Capture the cell that displays the provided text and extract its [x, y] central coordinate. 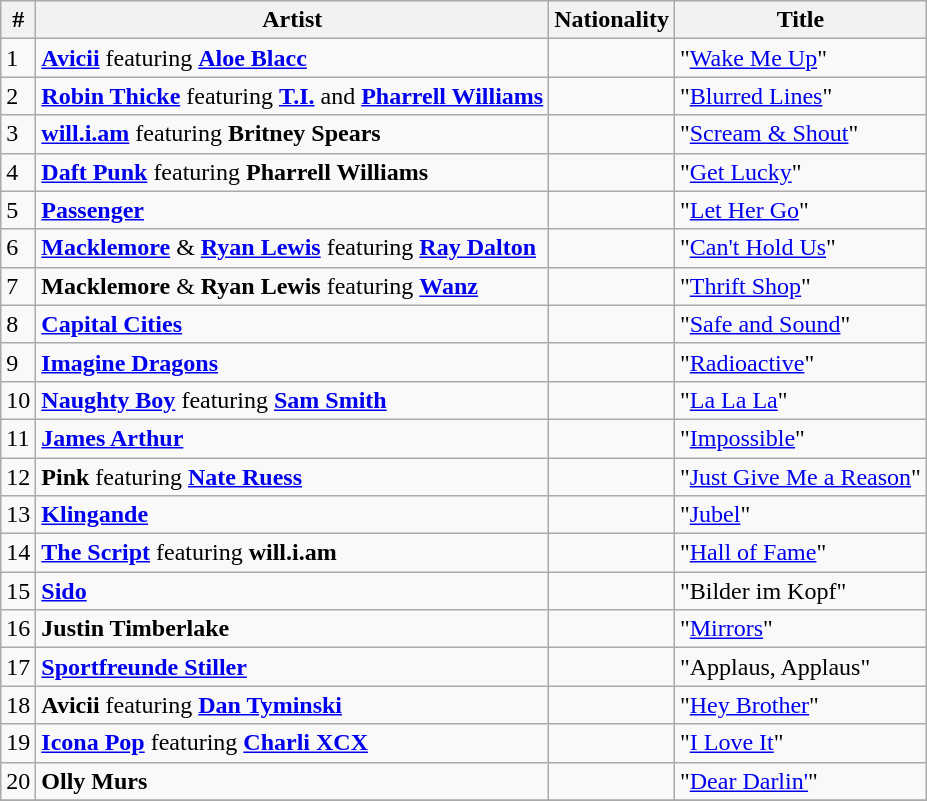
"Scream & Shout" [800, 134]
# [18, 20]
Capital Cities [292, 324]
Daft Punk featuring Pharrell Williams [292, 172]
9 [18, 362]
"Let Her Go" [800, 210]
Avicii featuring Aloe Blacc [292, 58]
Title [800, 20]
6 [18, 248]
Avicii featuring Dan Tyminski [292, 705]
Sportfreunde Stiller [292, 667]
"Just Give Me a Reason" [800, 477]
Sido [292, 591]
"Safe and Sound" [800, 324]
Icona Pop featuring Charli XCX [292, 743]
"Blurred Lines" [800, 96]
11 [18, 438]
Macklemore & Ryan Lewis featuring Ray Dalton [292, 248]
"Jubel" [800, 515]
"Hey Brother" [800, 705]
"Dear Darlin'" [800, 781]
"Get Lucky" [800, 172]
7 [18, 286]
14 [18, 553]
"Mirrors" [800, 629]
8 [18, 324]
"Wake Me Up" [800, 58]
Olly Murs [292, 781]
10 [18, 400]
Naughty Boy featuring Sam Smith [292, 400]
Pink featuring Nate Ruess [292, 477]
"Hall of Fame" [800, 553]
1 [18, 58]
Passenger [292, 210]
Imagine Dragons [292, 362]
17 [18, 667]
The Script featuring will.i.am [292, 553]
"Applaus, Applaus" [800, 667]
20 [18, 781]
15 [18, 591]
2 [18, 96]
"Impossible" [800, 438]
12 [18, 477]
"Bilder im Kopf" [800, 591]
Robin Thicke featuring T.I. and Pharrell Williams [292, 96]
13 [18, 515]
Justin Timberlake [292, 629]
3 [18, 134]
"La La La" [800, 400]
"Can't Hold Us" [800, 248]
Macklemore & Ryan Lewis featuring Wanz [292, 286]
will.i.am featuring Britney Spears [292, 134]
"I Love It" [800, 743]
Artist [292, 20]
19 [18, 743]
16 [18, 629]
"Radioactive" [800, 362]
"Thrift Shop" [800, 286]
James Arthur [292, 438]
Nationality [612, 20]
4 [18, 172]
Klingande [292, 515]
18 [18, 705]
5 [18, 210]
